Search for the cell housing the specified text and yield its (x, y) center coordinate. 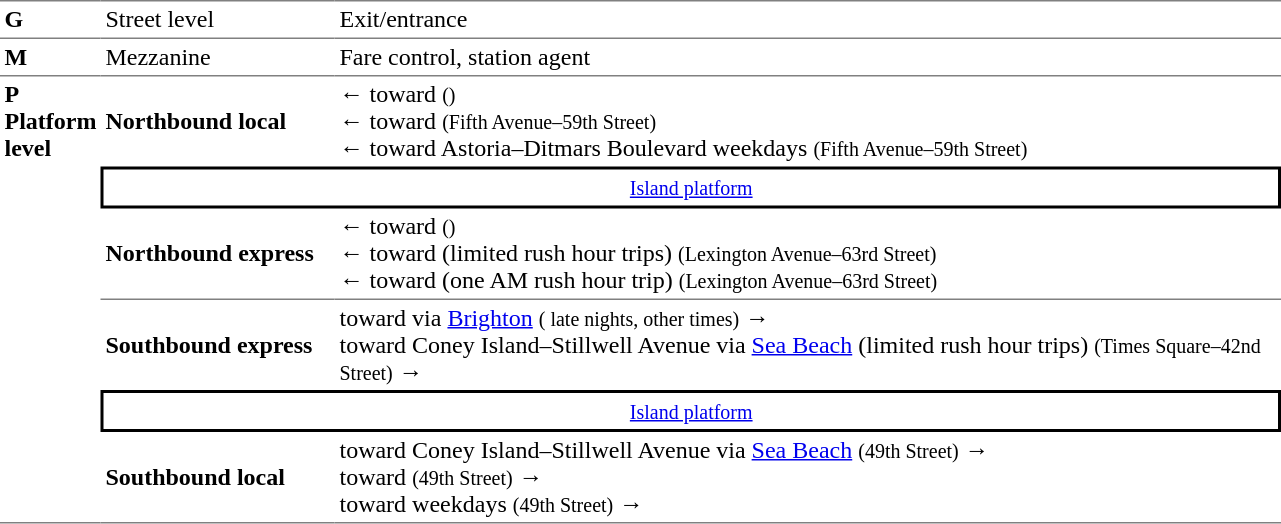
Exit/entrance (808, 19)
Southbound local (218, 478)
toward Coney Island–Stillwell Avenue via Sea Beach (49th Street) → toward (49th Street) → toward weekdays (49th Street) → (808, 478)
Northbound local (218, 121)
M (50, 57)
Northbound express (218, 254)
← toward ()← toward (limited rush hour trips) (Lexington Avenue–63rd Street)← toward (one AM rush hour trip) (Lexington Avenue–63rd Street) (808, 254)
PPlatform level (50, 299)
Street level (218, 19)
Fare control, station agent (808, 57)
Southbound express (218, 345)
G (50, 19)
Mezzanine (218, 57)
← toward ()← toward (Fifth Avenue–59th Street)← toward Astoria–Ditmars Boulevard weekdays (Fifth Avenue–59th Street) (808, 121)
